Pinpoint the cell where the given text exists, returning its (x, y) midpoint coordinate. 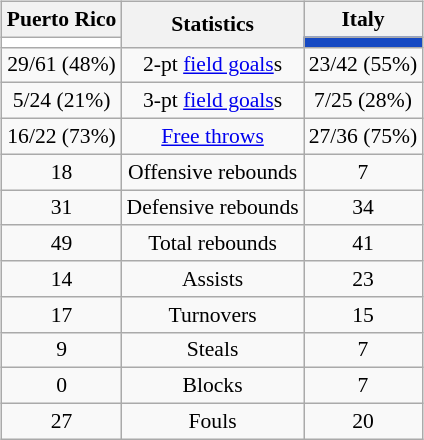
31 (62, 208)
27 (62, 421)
20 (364, 421)
49 (62, 243)
Steals (212, 350)
Assists (212, 279)
15 (364, 314)
Puerto Rico (62, 19)
23/42 (55%) (364, 65)
9 (62, 350)
Turnovers (212, 314)
18 (62, 172)
41 (364, 243)
27/36 (75%) (364, 136)
Italy (364, 19)
0 (62, 386)
Free throws (212, 136)
3-pt field goalss (212, 101)
Total rebounds (212, 243)
14 (62, 279)
17 (62, 314)
2-pt field goalss (212, 65)
Blocks (212, 386)
Offensive rebounds (212, 172)
29/61 (48%) (62, 65)
34 (364, 208)
23 (364, 279)
Statistics (212, 24)
Defensive rebounds (212, 208)
Fouls (212, 421)
16/22 (73%) (62, 136)
5/24 (21%) (62, 101)
7/25 (28%) (364, 101)
